Search for the cell housing the specified text and yield its (X, Y) center coordinate. 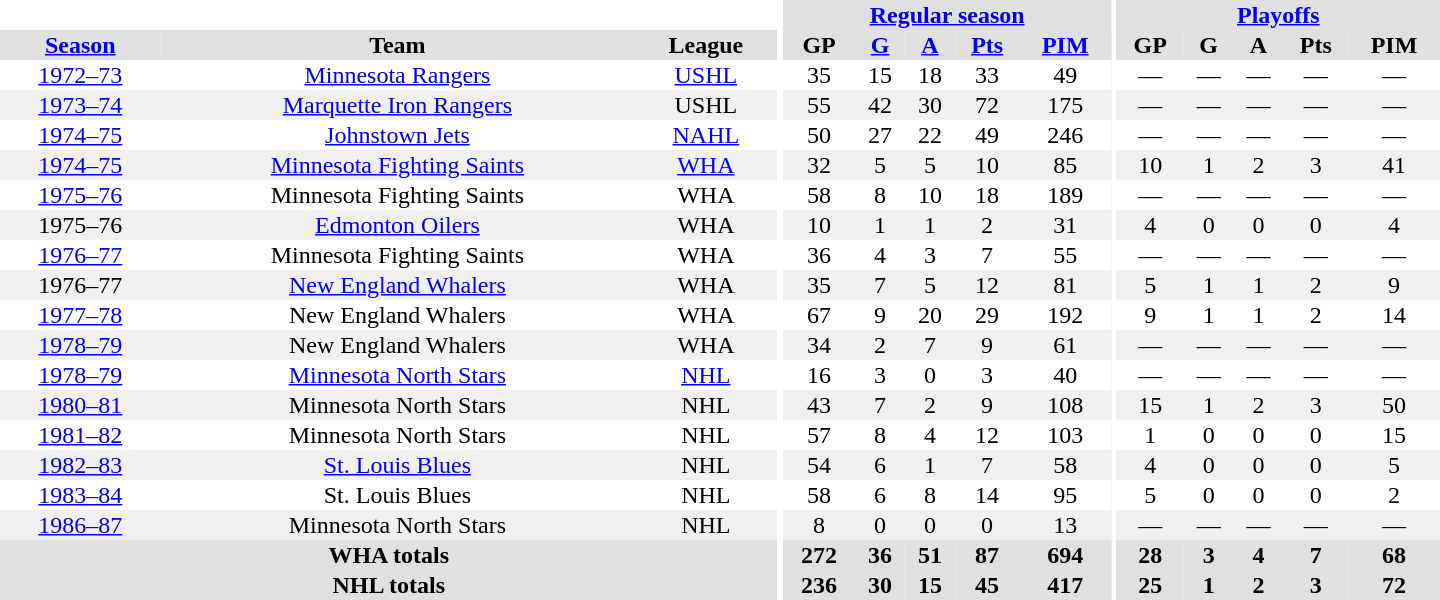
61 (1065, 345)
694 (1065, 555)
33 (988, 75)
81 (1065, 285)
95 (1065, 495)
28 (1150, 555)
1983–84 (80, 495)
1977–78 (80, 315)
246 (1065, 135)
85 (1065, 165)
45 (988, 585)
42 (880, 105)
NAHL (706, 135)
1972–73 (80, 75)
1981–82 (80, 435)
1982–83 (80, 465)
16 (819, 375)
1980–81 (80, 405)
67 (819, 315)
272 (819, 555)
34 (819, 345)
1973–74 (80, 105)
40 (1065, 375)
NHL totals (389, 585)
32 (819, 165)
43 (819, 405)
25 (1150, 585)
27 (880, 135)
WHA totals (389, 555)
22 (930, 135)
13 (1065, 525)
236 (819, 585)
108 (1065, 405)
Playoffs (1278, 15)
Edmonton Oilers (398, 225)
Johnstown Jets (398, 135)
31 (1065, 225)
Team (398, 45)
417 (1065, 585)
1986–87 (80, 525)
103 (1065, 435)
68 (1394, 555)
175 (1065, 105)
Marquette Iron Rangers (398, 105)
29 (988, 315)
Season (80, 45)
League (706, 45)
51 (930, 555)
57 (819, 435)
87 (988, 555)
41 (1394, 165)
20 (930, 315)
54 (819, 465)
Minnesota Rangers (398, 75)
189 (1065, 195)
192 (1065, 315)
Regular season (947, 15)
